Find where the given text appears and provide that cell's center as [x, y] coordinate. 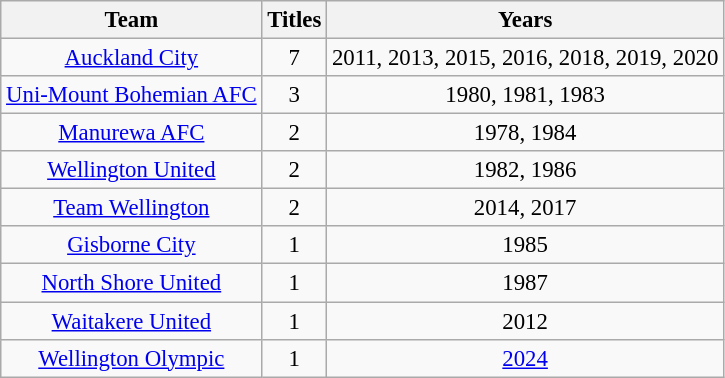
1980, 1981, 1983 [526, 95]
Team [132, 20]
Titles [294, 20]
Gisborne City [132, 245]
1978, 1984 [526, 133]
Wellington United [132, 170]
2014, 2017 [526, 208]
1985 [526, 245]
Uni-Mount Bohemian AFC [132, 95]
2024 [526, 358]
2012 [526, 321]
Wellington Olympic [132, 358]
Auckland City [132, 58]
Team Wellington [132, 208]
2011, 2013, 2015, 2016, 2018, 2019, 2020 [526, 58]
1982, 1986 [526, 170]
Manurewa AFC [132, 133]
Years [526, 20]
North Shore United [132, 283]
1987 [526, 283]
7 [294, 58]
3 [294, 95]
Waitakere United [132, 321]
